Output the [x, y] coordinate of the center of the cell containing the given text.  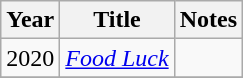
Title [117, 20]
Year [30, 20]
2020 [30, 58]
Notes [208, 20]
Food Luck [117, 58]
